Provide the [x, y] coordinate of the cell's center where the given text is located.  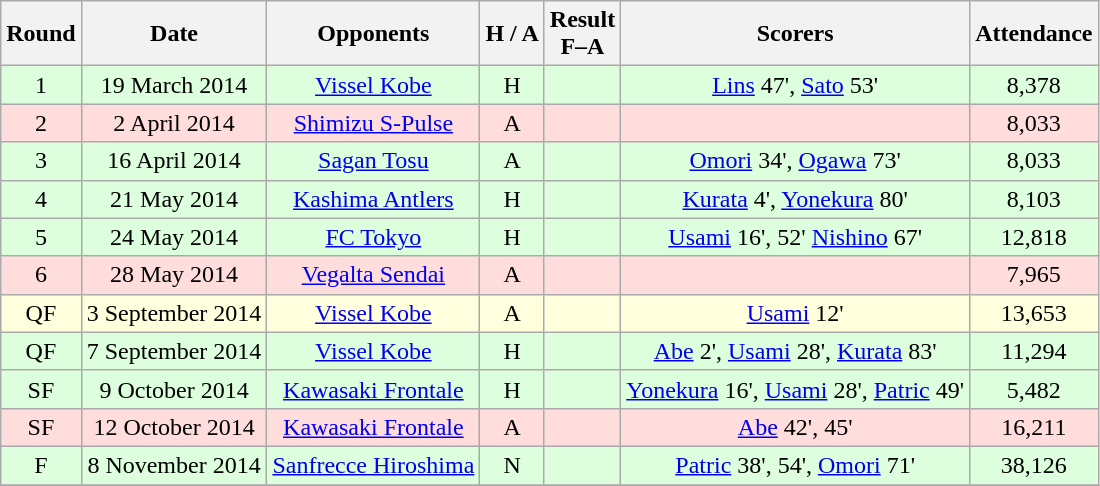
Usami 12' [796, 313]
19 March 2014 [174, 85]
7 September 2014 [174, 351]
9 October 2014 [174, 389]
H / A [512, 34]
16,211 [1034, 427]
7,965 [1034, 275]
Scorers [796, 34]
4 [41, 199]
Date [174, 34]
Sanfrecce Hiroshima [374, 465]
8 November 2014 [174, 465]
3 [41, 161]
2 [41, 123]
11,294 [1034, 351]
N [512, 465]
Attendance [1034, 34]
28 May 2014 [174, 275]
2 April 2014 [174, 123]
6 [41, 275]
21 May 2014 [174, 199]
12,818 [1034, 237]
FC Tokyo [374, 237]
Vegalta Sendai [374, 275]
Usami 16', 52' Nishino 67' [796, 237]
5 [41, 237]
1 [41, 85]
8,103 [1034, 199]
Yonekura 16', Usami 28', Patric 49' [796, 389]
Lins 47', Sato 53' [796, 85]
Patric 38', 54', Omori 71' [796, 465]
F [41, 465]
ResultF–A [582, 34]
Round [41, 34]
5,482 [1034, 389]
8,378 [1034, 85]
16 April 2014 [174, 161]
Shimizu S-Pulse [374, 123]
Kurata 4', Yonekura 80' [796, 199]
Opponents [374, 34]
13,653 [1034, 313]
Abe 42', 45' [796, 427]
3 September 2014 [174, 313]
Kashima Antlers [374, 199]
24 May 2014 [174, 237]
Omori 34', Ogawa 73' [796, 161]
Sagan Tosu [374, 161]
12 October 2014 [174, 427]
38,126 [1034, 465]
Abe 2', Usami 28', Kurata 83' [796, 351]
